Return [x, y] of the center of cell containing provided text 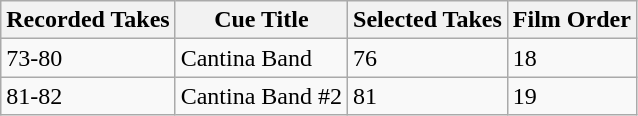
76 [428, 58]
Selected Takes [428, 20]
Recorded Takes [88, 20]
Cantina Band [261, 58]
Film Order [572, 20]
Cue Title [261, 20]
18 [572, 58]
81 [428, 96]
73-80 [88, 58]
Cantina Band #2 [261, 96]
19 [572, 96]
81-82 [88, 96]
